Search for the cell housing the specified text and yield its (X, Y) center coordinate. 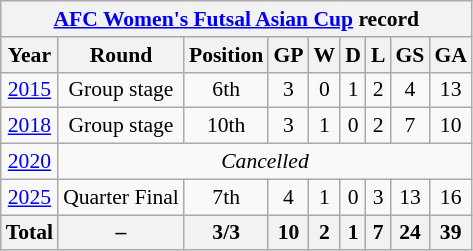
2020 (30, 162)
Total (30, 233)
2018 (30, 126)
6th (226, 90)
GP (288, 55)
7th (226, 197)
16 (450, 197)
GS (410, 55)
2025 (30, 197)
10th (226, 126)
Quarter Final (121, 197)
2015 (30, 90)
– (121, 233)
Cancelled (265, 162)
39 (450, 233)
3/3 (226, 233)
L (378, 55)
Round (121, 55)
24 (410, 233)
AFC Women's Futsal Asian Cup record (236, 19)
GA (450, 55)
W (324, 55)
D (353, 55)
Year (30, 55)
Position (226, 55)
